Search for the cell housing the specified text and yield its (x, y) center coordinate. 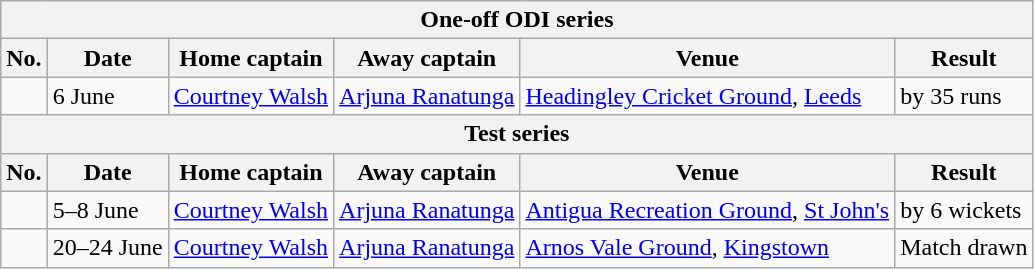
by 6 wickets (964, 210)
Match drawn (964, 248)
Headingley Cricket Ground, Leeds (708, 96)
Test series (517, 134)
5–8 June (108, 210)
by 35 runs (964, 96)
20–24 June (108, 248)
Arnos Vale Ground, Kingstown (708, 248)
6 June (108, 96)
One-off ODI series (517, 20)
Antigua Recreation Ground, St John's (708, 210)
